Extract the (x, y) coordinate from the center of the cell holding the provided text.  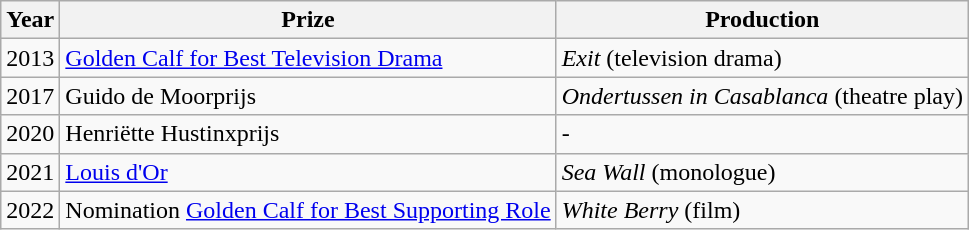
Henriëtte Hustinxprijs (308, 134)
Ondertussen in Casablanca (theatre play) (762, 96)
Year (30, 20)
Golden Calf for Best Television Drama (308, 58)
Nomination Golden Calf for Best Supporting Role (308, 210)
Guido de Moorprijs (308, 96)
Louis d'Or (308, 172)
2017 (30, 96)
White Berry (film) (762, 210)
Sea Wall (monologue) (762, 172)
Production (762, 20)
Prize (308, 20)
2020 (30, 134)
- (762, 134)
2013 (30, 58)
2021 (30, 172)
Exit (television drama) (762, 58)
2022 (30, 210)
